Find where the given text appears and provide that cell's center as [x, y] coordinate. 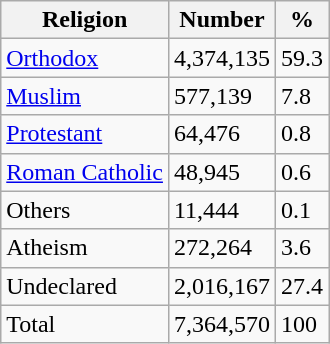
7,364,570 [222, 324]
Atheism [85, 248]
272,264 [222, 248]
48,945 [222, 172]
Number [222, 20]
7.8 [302, 96]
59.3 [302, 58]
Undeclared [85, 286]
Orthodox [85, 58]
577,139 [222, 96]
0.6 [302, 172]
3.6 [302, 248]
Religion [85, 20]
100 [302, 324]
64,476 [222, 134]
2,016,167 [222, 286]
Roman Catholic [85, 172]
% [302, 20]
11,444 [222, 210]
0.1 [302, 210]
27.4 [302, 286]
Others [85, 210]
0.8 [302, 134]
Total [85, 324]
4,374,135 [222, 58]
Protestant [85, 134]
Muslim [85, 96]
